Return (X, Y) of the center of cell containing provided text 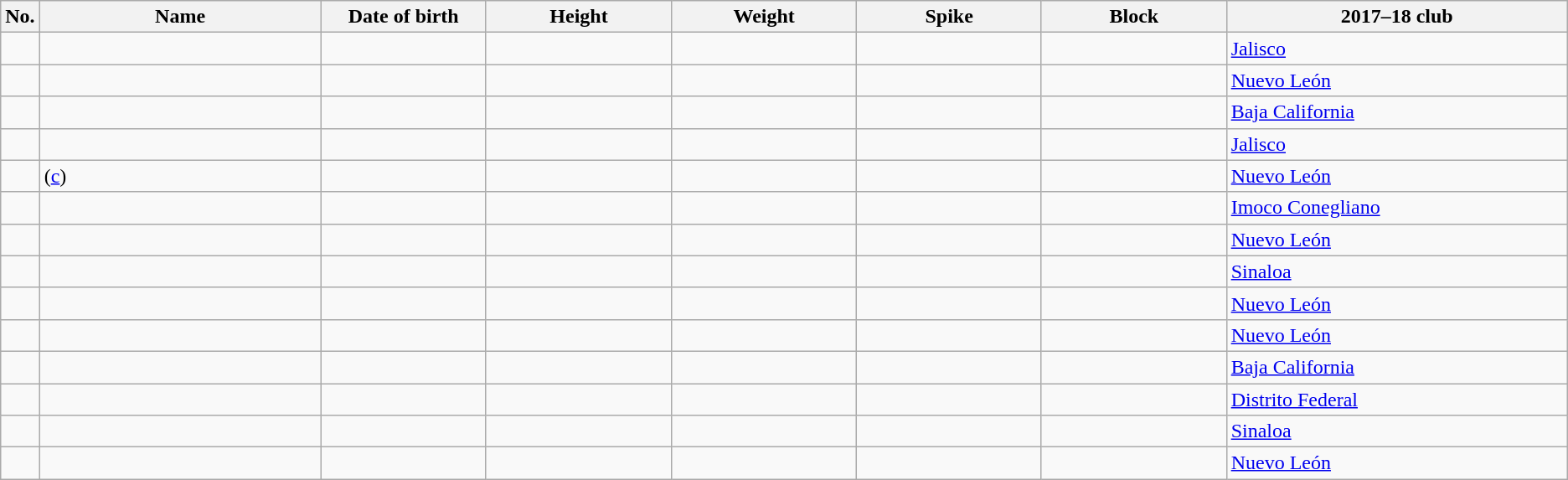
Height (578, 17)
(c) (180, 176)
Imoco Conegliano (1397, 208)
Distrito Federal (1397, 400)
Weight (764, 17)
Block (1134, 17)
Name (180, 17)
No. (20, 17)
Spike (950, 17)
2017–18 club (1397, 17)
Date of birth (404, 17)
